Locate the cell with the specified text and output its (x, y) center coordinate. 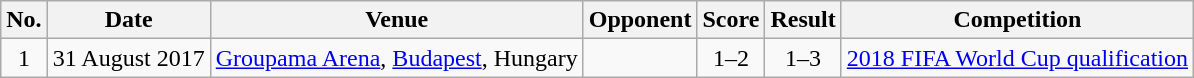
Venue (396, 20)
1 (24, 58)
2018 FIFA World Cup qualification (1017, 58)
31 August 2017 (128, 58)
Opponent (640, 20)
Competition (1017, 20)
1–3 (803, 58)
1–2 (731, 58)
Date (128, 20)
No. (24, 20)
Groupama Arena, Budapest, Hungary (396, 58)
Result (803, 20)
Score (731, 20)
